Return the [X, Y] coordinate for the center point of the cell that contains the specified text.  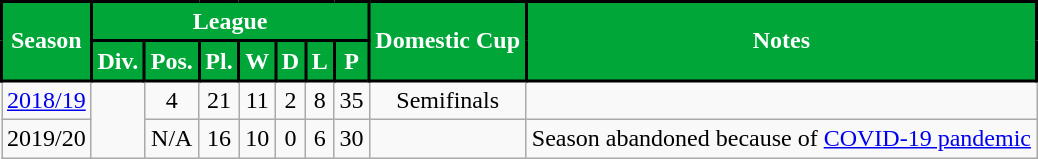
2 [291, 100]
Domestic Cup [448, 42]
11 [258, 100]
30 [352, 138]
D [291, 61]
10 [258, 138]
6 [320, 138]
P [352, 61]
8 [320, 100]
League [230, 22]
N/A [172, 138]
0 [291, 138]
Season [47, 42]
L [320, 61]
21 [219, 100]
35 [352, 100]
16 [219, 138]
Notes [781, 42]
Pl. [219, 61]
W [258, 61]
Pos. [172, 61]
Div. [118, 61]
2019/20 [47, 138]
2018/19 [47, 100]
Season abandoned because of COVID-19 pandemic [781, 138]
4 [172, 100]
Semifinals [448, 100]
